Return (X, Y) of the center of cell containing provided text 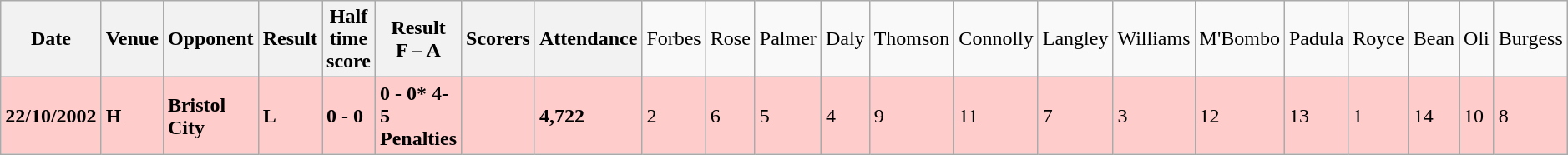
Langley (1075, 39)
Scorers (498, 39)
Oli (1477, 39)
2 (674, 116)
Forbes (674, 39)
9 (912, 116)
10 (1477, 116)
12 (1239, 116)
Attendance (588, 39)
Burgess (1530, 39)
Royce (1378, 39)
Date (51, 39)
Rose (730, 39)
Result (290, 39)
Bristol City (210, 116)
Connolly (996, 39)
3 (1154, 116)
4 (845, 116)
M'Bombo (1239, 39)
Daly (845, 39)
H (132, 116)
Palmer (788, 39)
Padula (1316, 39)
Venue (132, 39)
L (290, 116)
Thomson (912, 39)
Opponent (210, 39)
22/10/2002 (51, 116)
8 (1530, 116)
0 - 0 (349, 116)
4,722 (588, 116)
13 (1316, 116)
7 (1075, 116)
ResultF – A (417, 39)
5 (788, 116)
11 (996, 116)
0 - 0* 4-5 Penalties (417, 116)
1 (1378, 116)
Half time score (349, 39)
Bean (1434, 39)
Williams (1154, 39)
6 (730, 116)
14 (1434, 116)
